Capture the cell that displays the provided text and extract its (X, Y) central coordinate. 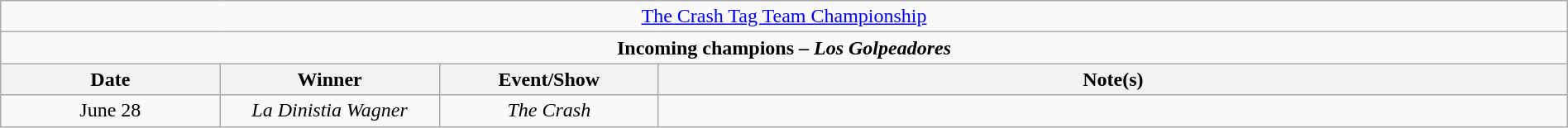
Date (111, 79)
The Crash Tag Team Championship (784, 17)
Incoming champions – Los Golpeadores (784, 48)
Winner (329, 79)
June 28 (111, 111)
The Crash (549, 111)
Event/Show (549, 79)
La Dinistia Wagner (329, 111)
Note(s) (1113, 79)
